Scan for the cell matching the given text and deliver its (X, Y) coordinate at center. 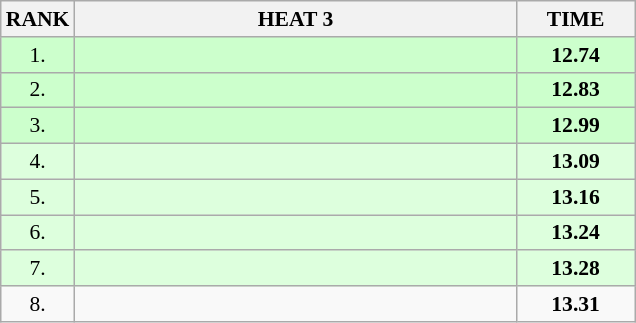
7. (38, 269)
3. (38, 126)
1. (38, 55)
12.74 (576, 55)
6. (38, 233)
4. (38, 162)
8. (38, 304)
12.83 (576, 90)
2. (38, 90)
13.16 (576, 197)
13.24 (576, 233)
RANK (38, 19)
12.99 (576, 126)
HEAT 3 (295, 19)
5. (38, 197)
13.31 (576, 304)
13.09 (576, 162)
TIME (576, 19)
13.28 (576, 269)
